Identify which cell holds the provided text, then report its [x, y] central coordinate. 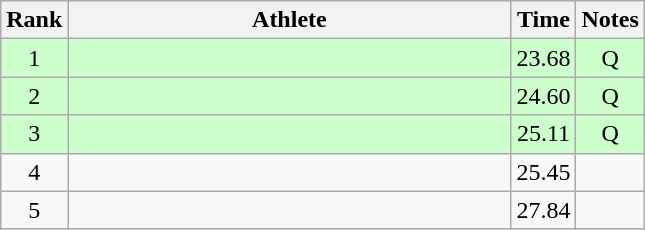
25.11 [544, 134]
5 [34, 210]
Notes [610, 20]
Athlete [290, 20]
25.45 [544, 172]
Rank [34, 20]
3 [34, 134]
23.68 [544, 58]
27.84 [544, 210]
2 [34, 96]
1 [34, 58]
4 [34, 172]
24.60 [544, 96]
Time [544, 20]
